Scan for the cell matching the given text and deliver its (X, Y) coordinate at center. 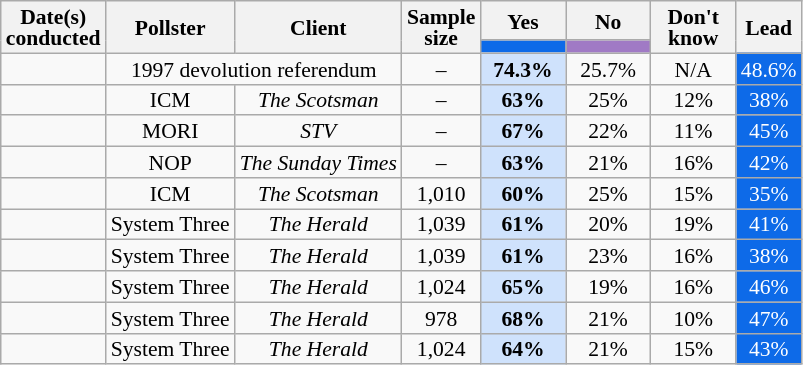
35% (769, 194)
22% (608, 132)
978 (441, 318)
10% (694, 318)
42% (769, 162)
20% (608, 224)
N/A (694, 68)
Samplesize (441, 27)
Pollster (170, 27)
64% (522, 348)
45% (769, 132)
41% (769, 224)
60% (522, 194)
67% (522, 132)
Lead (769, 27)
NOP (170, 162)
STV (318, 132)
1,010 (441, 194)
Yes (522, 20)
Date(s)conducted (54, 27)
Don'tknow (694, 27)
48.6% (769, 68)
11% (694, 132)
1997 devolution referendum (254, 68)
Client (318, 27)
68% (522, 318)
No (608, 20)
47% (769, 318)
The Sunday Times (318, 162)
12% (694, 100)
25.7% (608, 68)
46% (769, 286)
65% (522, 286)
MORI (170, 132)
43% (769, 348)
23% (608, 256)
74.3% (522, 68)
